Locate the cell with the specified text and output its [X, Y] center coordinate. 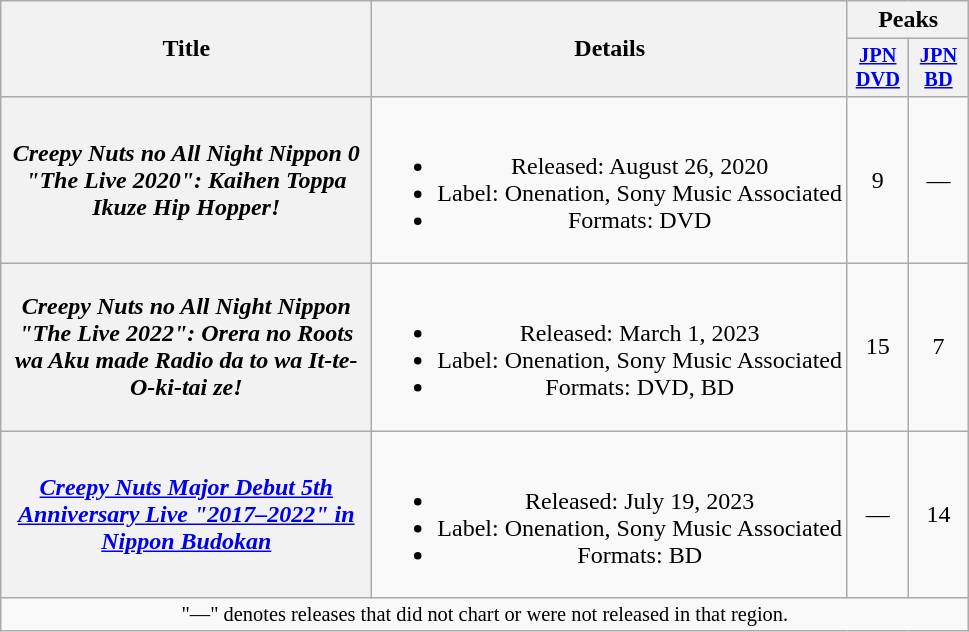
15 [878, 348]
7 [938, 348]
Creepy Nuts no All Night Nippon "The Live 2022": Orera no Roots wa Aku made Radio da to wa It-te-O-ki-tai ze! [186, 348]
"—" denotes releases that did not chart or were not released in that region. [485, 615]
Released: August 26, 2020Label: Onenation, Sony Music AssociatedFormats: DVD [610, 180]
9 [878, 180]
Creepy Nuts Major Debut 5th Anniversary Live "2017–2022" in Nippon Budokan [186, 514]
Peaks [908, 20]
Creepy Nuts no All Night Nippon 0 "The Live 2020": Kaihen Toppa Ikuze Hip Hopper! [186, 180]
Details [610, 49]
Released: March 1, 2023Label: Onenation, Sony Music AssociatedFormats: DVD, BD [610, 348]
JPNDVD [878, 68]
Released: July 19, 2023Label: Onenation, Sony Music AssociatedFormats: BD [610, 514]
JPNBD [938, 68]
Title [186, 49]
14 [938, 514]
